For the text-containing cell, return its midpoint in (x, y) coordinate format. 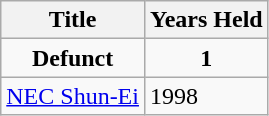
Defunct (73, 58)
Years Held (206, 20)
1 (206, 58)
Title (73, 20)
NEC Shun-Ei (73, 96)
1998 (206, 96)
